From the cell containing the given text, extract its center point as (x, y) coordinate. 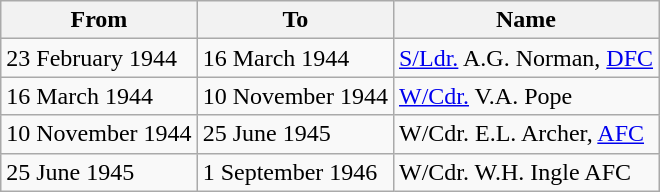
1 September 1946 (295, 172)
From (99, 20)
W/Cdr. E.L. Archer, AFC (526, 134)
S/Ldr. A.G. Norman, DFC (526, 58)
23 February 1944 (99, 58)
To (295, 20)
W/Cdr. W.H. Ingle AFC (526, 172)
W/Cdr. V.A. Pope (526, 96)
Name (526, 20)
